Output the [x, y] coordinate of the center of the cell containing the given text.  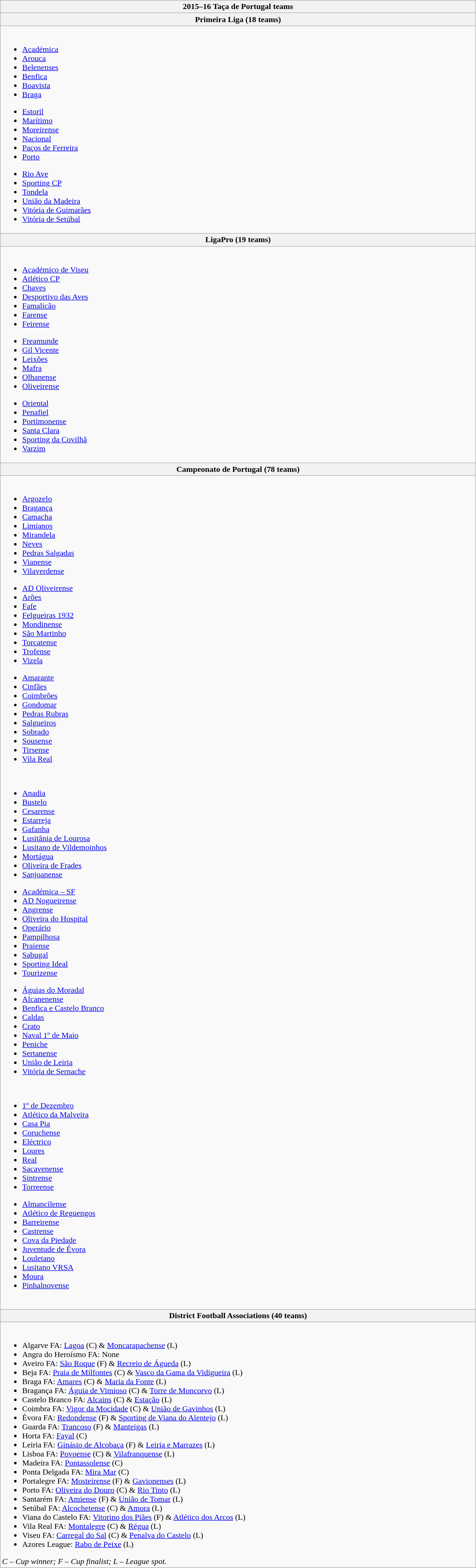
Primeira Liga (18 teams) [238, 19]
LigaPro (19 teams) [238, 240]
2015–16 Taça de Portugal teams [238, 7]
Campeonato de Portugal (78 teams) [238, 469]
District Football Associations (40 teams) [238, 1315]
